Capture the cell that displays the provided text and extract its (X, Y) central coordinate. 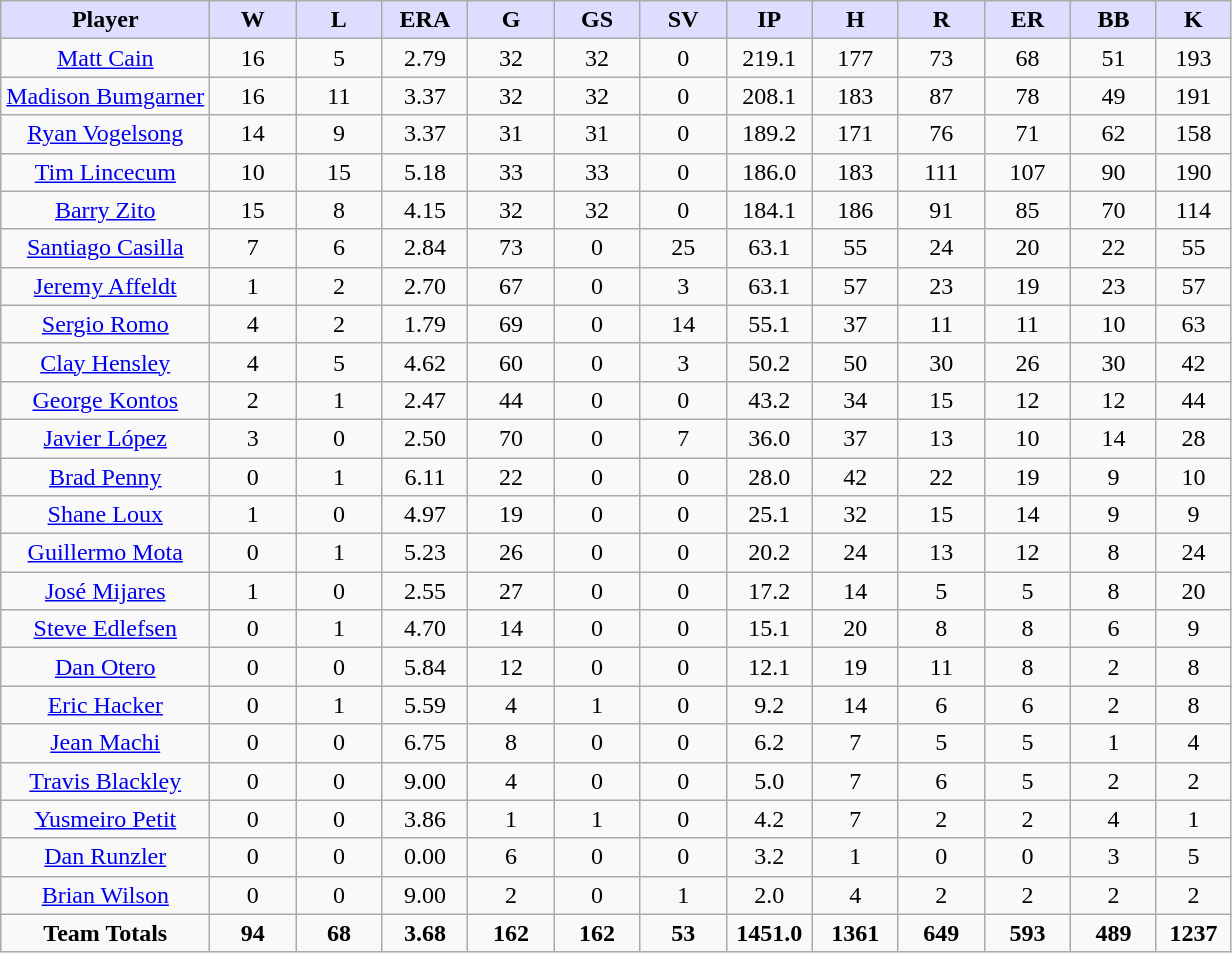
Yusmeiro Petit (106, 819)
Barry Zito (106, 210)
R (941, 20)
49 (1113, 96)
Dan Runzler (106, 857)
Matt Cain (106, 58)
George Kontos (106, 400)
12.1 (769, 667)
5.84 (425, 667)
28.0 (769, 477)
Ryan Vogelsong (106, 134)
Sergio Romo (106, 324)
186.0 (769, 172)
593 (1027, 933)
5.59 (425, 705)
Eric Hacker (106, 705)
50 (855, 362)
28 (1193, 438)
K (1193, 20)
SV (683, 20)
1.79 (425, 324)
H (855, 20)
Jeremy Affeldt (106, 286)
55.1 (769, 324)
Player (106, 20)
189.2 (769, 134)
Steve Edlefsen (106, 629)
W (253, 20)
2.79 (425, 58)
78 (1027, 96)
107 (1027, 172)
177 (855, 58)
Shane Loux (106, 515)
Dan Otero (106, 667)
85 (1027, 210)
5.0 (769, 781)
1361 (855, 933)
114 (1193, 210)
184.1 (769, 210)
649 (941, 933)
BB (1113, 20)
4.2 (769, 819)
36.0 (769, 438)
1237 (1193, 933)
90 (1113, 172)
60 (511, 362)
25.1 (769, 515)
67 (511, 286)
José Mijares (106, 591)
171 (855, 134)
69 (511, 324)
Tim Lincecum (106, 172)
51 (1113, 58)
91 (941, 210)
Team Totals (106, 933)
Javier López (106, 438)
186 (855, 210)
5.23 (425, 553)
Brian Wilson (106, 895)
2.47 (425, 400)
ERA (425, 20)
71 (1027, 134)
27 (511, 591)
Travis Blackley (106, 781)
6.2 (769, 743)
20.2 (769, 553)
2.50 (425, 438)
4.70 (425, 629)
0.00 (425, 857)
2.0 (769, 895)
208.1 (769, 96)
G (511, 20)
219.1 (769, 58)
Clay Hensley (106, 362)
191 (1193, 96)
Santiago Casilla (106, 248)
9.2 (769, 705)
GS (597, 20)
Brad Penny (106, 477)
76 (941, 134)
489 (1113, 933)
158 (1193, 134)
25 (683, 248)
193 (1193, 58)
94 (253, 933)
2.55 (425, 591)
4.15 (425, 210)
43.2 (769, 400)
2.70 (425, 286)
6.75 (425, 743)
62 (1113, 134)
ER (1027, 20)
4.97 (425, 515)
6.11 (425, 477)
63 (1193, 324)
87 (941, 96)
Guillermo Mota (106, 553)
Jean Machi (106, 743)
3.2 (769, 857)
2.84 (425, 248)
34 (855, 400)
5.18 (425, 172)
3.86 (425, 819)
15.1 (769, 629)
1451.0 (769, 933)
IP (769, 20)
3.68 (425, 933)
50.2 (769, 362)
190 (1193, 172)
Madison Bumgarner (106, 96)
53 (683, 933)
17.2 (769, 591)
4.62 (425, 362)
L (339, 20)
111 (941, 172)
